Output the [X, Y] coordinate of the center of the cell containing the given text.  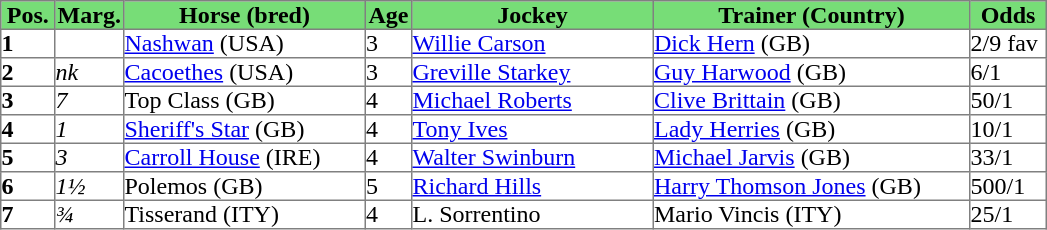
Pos. [28, 15]
Carroll House (IRE) [245, 157]
Polemos (GB) [245, 186]
Jockey [533, 15]
50/1 [1008, 100]
Michael Jarvis (GB) [811, 157]
Clive Brittain (GB) [811, 100]
Lady Herries (GB) [811, 129]
Odds [1008, 15]
Mario Vincis (ITY) [811, 214]
6/1 [1008, 72]
Guy Harwood (GB) [811, 72]
33/1 [1008, 157]
1½ [90, 186]
Cacoethes (USA) [245, 72]
Horse (bred) [245, 15]
L. Sorrentino [533, 214]
Top Class (GB) [245, 100]
¾ [90, 214]
nk [90, 72]
6 [28, 186]
Michael Roberts [533, 100]
Tony Ives [533, 129]
Sheriff's Star (GB) [245, 129]
2 [28, 72]
500/1 [1008, 186]
Walter Swinburn [533, 157]
Greville Starkey [533, 72]
Dick Hern (GB) [811, 43]
Richard Hills [533, 186]
Trainer (Country) [811, 15]
10/1 [1008, 129]
Marg. [90, 15]
2/9 fav [1008, 43]
25/1 [1008, 214]
Tisserand (ITY) [245, 214]
Age [388, 15]
Willie Carson [533, 43]
Nashwan (USA) [245, 43]
Harry Thomson Jones (GB) [811, 186]
